Identify which cell holds the provided text, then report its [x, y] central coordinate. 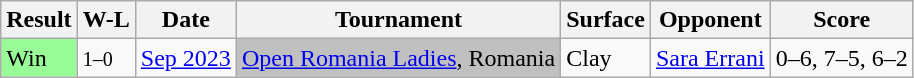
Clay [606, 58]
Surface [606, 20]
Win [39, 58]
0–6, 7–5, 6–2 [842, 58]
W-L [106, 20]
Open Romania Ladies, Romania [398, 58]
Sara Errani [710, 58]
Opponent [710, 20]
Result [39, 20]
Score [842, 20]
1–0 [106, 58]
Sep 2023 [186, 58]
Date [186, 20]
Tournament [398, 20]
